Detect which cell encompasses the target text, then output its [X, Y] center coordinate. 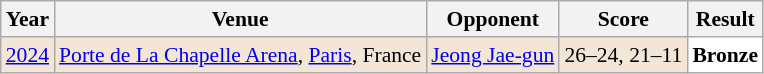
Porte de La Chapelle Arena, Paris, France [240, 55]
Opponent [492, 19]
Year [28, 19]
Score [623, 19]
Jeong Jae-gun [492, 55]
Bronze [725, 55]
Result [725, 19]
2024 [28, 55]
Venue [240, 19]
26–24, 21–11 [623, 55]
